Capture the cell that displays the provided text and extract its [X, Y] central coordinate. 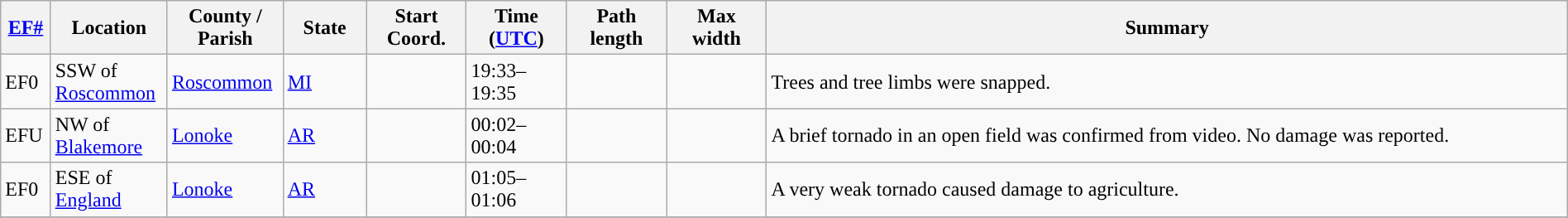
A very weak tornado caused damage to agriculture. [1167, 189]
00:02–00:04 [516, 136]
EF# [26, 28]
EFU [26, 136]
State [324, 28]
Time (UTC) [516, 28]
Path length [617, 28]
01:05–01:06 [516, 189]
Location [109, 28]
SSW of Roscommon [109, 81]
Max width [716, 28]
MI [324, 81]
Roscommon [225, 81]
Summary [1167, 28]
NW of Blakemore [109, 136]
County / Parish [225, 28]
A brief tornado in an open field was confirmed from video. No damage was reported. [1167, 136]
ESE of England [109, 189]
Start Coord. [417, 28]
19:33–19:35 [516, 81]
Trees and tree limbs were snapped. [1167, 81]
